Search for the cell housing the specified text and yield its (x, y) center coordinate. 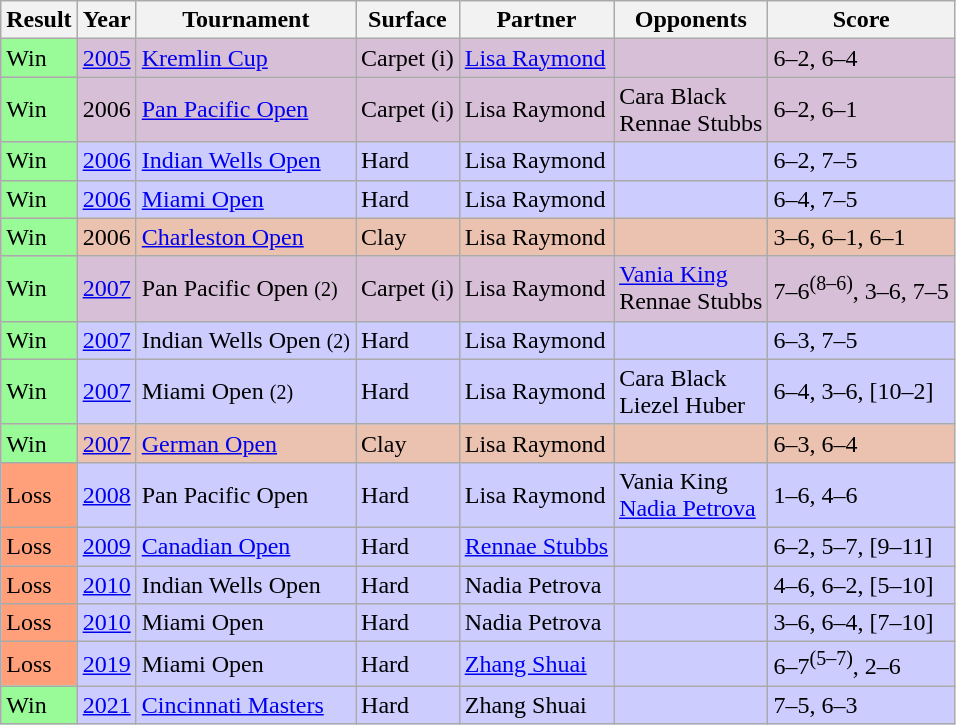
1–6, 4–6 (861, 494)
2019 (106, 664)
Opponents (691, 20)
2008 (106, 494)
3–6, 6–4, [7–10] (861, 623)
4–6, 6–2, [5–10] (861, 585)
7–6(8–6), 3–6, 7–5 (861, 288)
Year (106, 20)
Vania King Rennae Stubbs (691, 288)
Score (861, 20)
Tournament (246, 20)
Canadian Open (246, 546)
2021 (106, 705)
Charleston Open (246, 237)
Pan Pacific Open (2) (246, 288)
3–6, 6–1, 6–1 (861, 237)
2009 (106, 546)
Cincinnati Masters (246, 705)
Partner (536, 20)
6–2, 7–5 (861, 161)
Rennae Stubbs (536, 546)
7–5, 6–3 (861, 705)
6–4, 3–6, [10–2] (861, 392)
Cara Black Rennae Stubbs (691, 110)
Vania King Nadia Petrova (691, 494)
6–2, 6–1 (861, 110)
6–3, 7–5 (861, 340)
Cara Black Liezel Huber (691, 392)
Indian Wells Open (2) (246, 340)
Miami Open (2) (246, 392)
6–3, 6–4 (861, 443)
6–2, 5–7, [9–11] (861, 546)
Kremlin Cup (246, 58)
German Open (246, 443)
2005 (106, 58)
6–2, 6–4 (861, 58)
Surface (408, 20)
6–7(5–7), 2–6 (861, 664)
6–4, 7–5 (861, 199)
Result (39, 20)
